Detect which cell encompasses the target text, then output its [x, y] center coordinate. 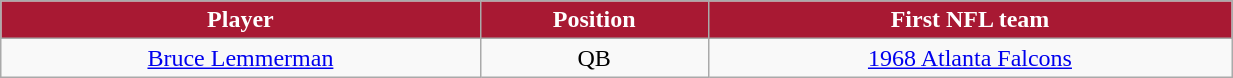
Player [240, 20]
1968 Atlanta Falcons [970, 58]
Bruce Lemmerman [240, 58]
Position [594, 20]
First NFL team [970, 20]
QB [594, 58]
